From the cell containing the given text, extract its center point as (X, Y) coordinate. 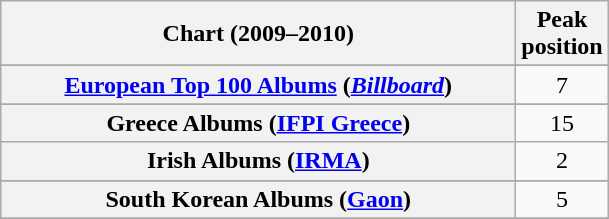
South Korean Albums (Gaon) (258, 199)
European Top 100 Albums (Billboard) (258, 85)
Chart (2009–2010) (258, 34)
Irish Albums (IRMA) (258, 161)
Peakposition (562, 34)
Greece Albums (IFPI Greece) (258, 123)
7 (562, 85)
15 (562, 123)
5 (562, 199)
2 (562, 161)
